Find where the given text appears and provide that cell's center as (X, Y) coordinate. 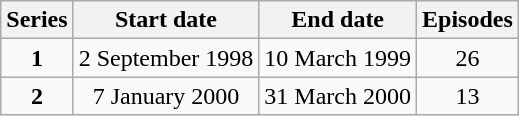
7 January 2000 (166, 96)
10 March 1999 (338, 58)
2 (37, 96)
31 March 2000 (338, 96)
End date (338, 20)
Series (37, 20)
Start date (166, 20)
2 September 1998 (166, 58)
1 (37, 58)
13 (468, 96)
Episodes (468, 20)
26 (468, 58)
